Return the (x, y) coordinate for the center point of the cell that contains the specified text.  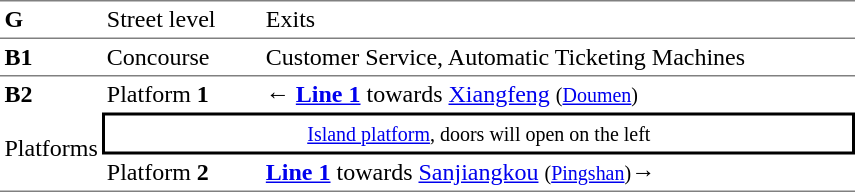
G (51, 19)
B2Platforms (51, 134)
Exits (558, 19)
Island platform, doors will open on the left (478, 133)
Line 1 towards Sanjiangkou (Pingshan)→ (558, 173)
Customer Service, Automatic Ticketing Machines (558, 58)
B1 (51, 58)
Concourse (182, 58)
Street level (182, 19)
← Line 1 towards Xiangfeng (Doumen) (558, 94)
Platform 1 (182, 94)
Platform 2 (182, 173)
